Return (X, Y) of the center of cell containing provided text 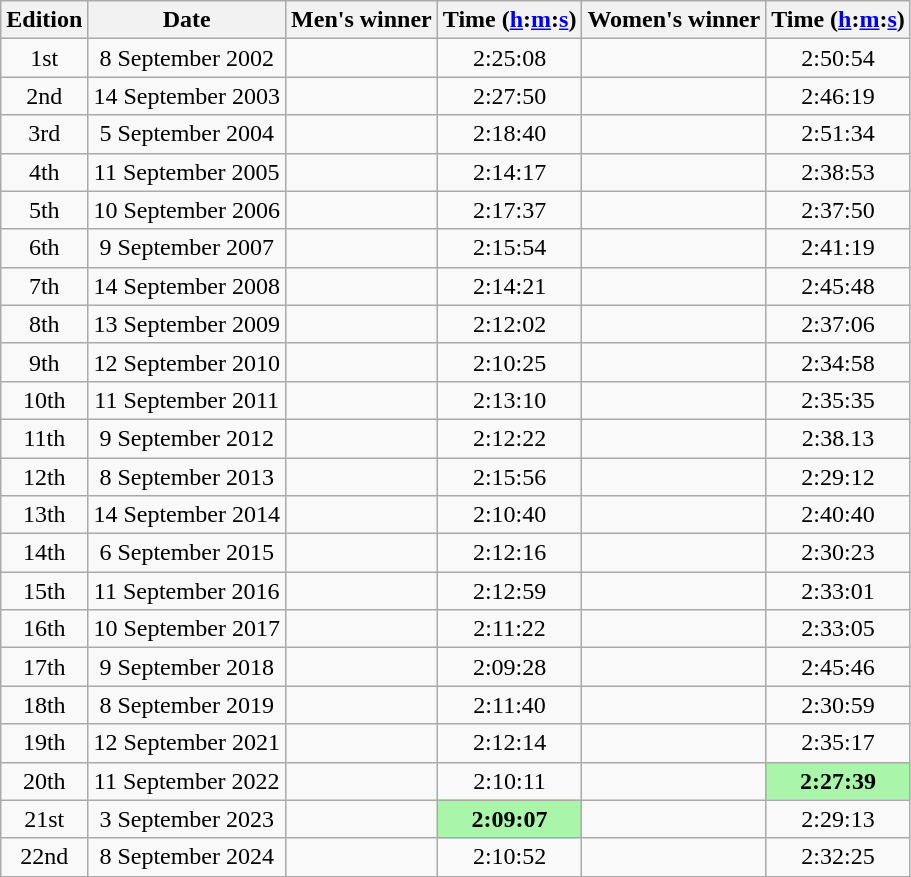
8 September 2024 (187, 857)
2:35:17 (838, 743)
2:17:37 (510, 210)
10 September 2017 (187, 629)
2:46:19 (838, 96)
2:14:17 (510, 172)
12 September 2021 (187, 743)
Edition (44, 20)
2:10:11 (510, 781)
21st (44, 819)
8 September 2013 (187, 477)
8 September 2019 (187, 705)
5th (44, 210)
2:30:23 (838, 553)
2:27:50 (510, 96)
2:14:21 (510, 286)
11 September 2011 (187, 400)
Men's winner (362, 20)
7th (44, 286)
2:33:05 (838, 629)
2:12:02 (510, 324)
2:13:10 (510, 400)
6 September 2015 (187, 553)
14 September 2003 (187, 96)
2:41:19 (838, 248)
2:32:25 (838, 857)
2:45:48 (838, 286)
9 September 2007 (187, 248)
2:45:46 (838, 667)
2nd (44, 96)
2:29:13 (838, 819)
9th (44, 362)
2:10:25 (510, 362)
2:27:39 (838, 781)
2:38:53 (838, 172)
2:35:35 (838, 400)
2:29:12 (838, 477)
2:34:58 (838, 362)
2:09:28 (510, 667)
15th (44, 591)
3 September 2023 (187, 819)
2:51:34 (838, 134)
2:11:40 (510, 705)
2:18:40 (510, 134)
2:11:22 (510, 629)
8 September 2002 (187, 58)
18th (44, 705)
22nd (44, 857)
2:10:52 (510, 857)
2:50:54 (838, 58)
2:12:14 (510, 743)
2:12:59 (510, 591)
12th (44, 477)
9 September 2018 (187, 667)
14 September 2008 (187, 286)
16th (44, 629)
12 September 2010 (187, 362)
2:12:16 (510, 553)
17th (44, 667)
3rd (44, 134)
1st (44, 58)
11 September 2022 (187, 781)
2:37:50 (838, 210)
Women's winner (674, 20)
11 September 2016 (187, 591)
2:40:40 (838, 515)
8th (44, 324)
10 September 2006 (187, 210)
11 September 2005 (187, 172)
2:15:56 (510, 477)
2:12:22 (510, 438)
2:09:07 (510, 819)
Date (187, 20)
20th (44, 781)
2:33:01 (838, 591)
2:37:06 (838, 324)
19th (44, 743)
13th (44, 515)
13 September 2009 (187, 324)
5 September 2004 (187, 134)
14 September 2014 (187, 515)
14th (44, 553)
2:10:40 (510, 515)
2:25:08 (510, 58)
2:30:59 (838, 705)
6th (44, 248)
2:15:54 (510, 248)
11th (44, 438)
2:38.13 (838, 438)
10th (44, 400)
9 September 2012 (187, 438)
4th (44, 172)
